Capture the cell that displays the provided text and extract its (x, y) central coordinate. 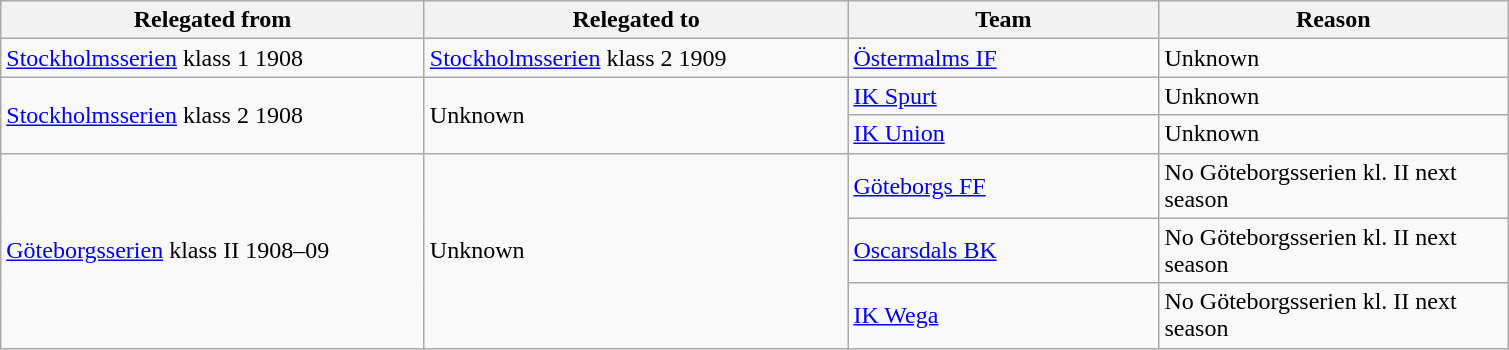
Relegated to (636, 20)
Oscarsdals BK (1004, 250)
Göteborgsserien klass II 1908–09 (213, 250)
Reason (1334, 20)
Östermalms IF (1004, 58)
Relegated from (213, 20)
IK Spurt (1004, 96)
IK Union (1004, 134)
Team (1004, 20)
Stockholmsserien klass 1 1908 (213, 58)
Stockholmsserien klass 2 1908 (213, 115)
IK Wega (1004, 316)
Göteborgs FF (1004, 186)
Stockholmsserien klass 2 1909 (636, 58)
